For the text-containing cell, return its midpoint in (x, y) coordinate format. 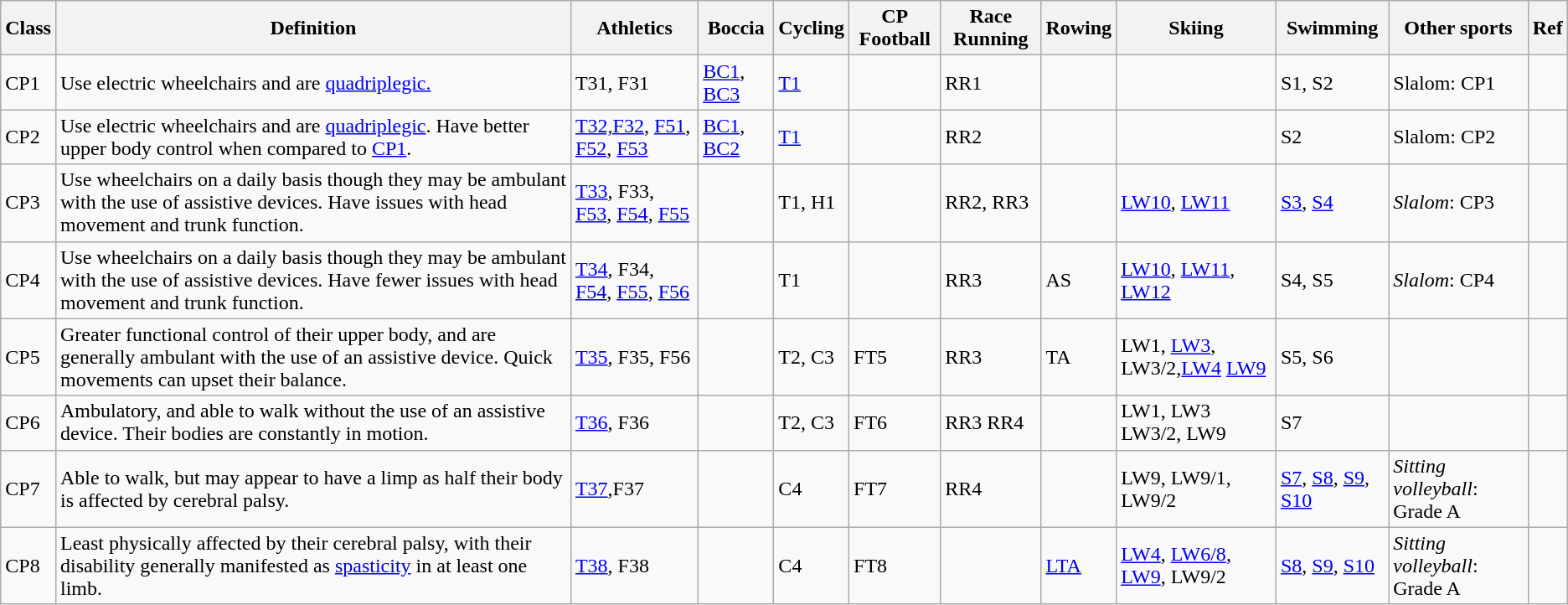
FT5 (895, 357)
S7 (1332, 422)
T31, F31 (634, 82)
Use electric wheelchairs and are quadriplegic. (313, 82)
CP5 (28, 357)
RR1 (991, 82)
Slalom: CP2 (1458, 137)
Other sports (1458, 28)
T37,F37 (634, 489)
LW9, LW9/1, LW9/2 (1196, 489)
T35, F35, F56 (634, 357)
S5, S6 (1332, 357)
LW10, LW11, LW12 (1196, 280)
CP3 (28, 203)
LW10, LW11 (1196, 203)
S1, S2 (1332, 82)
CP6 (28, 422)
RR2, RR3 (991, 203)
Able to walk, but may appear to have a limp as half their body is affected by cerebral palsy. (313, 489)
Slalom: CP3 (1458, 203)
T38, F38 (634, 566)
CP Football (895, 28)
Slalom: CP1 (1458, 82)
LW1, LW3, LW3/2,LW4 LW9 (1196, 357)
S2 (1332, 137)
Rowing (1079, 28)
Athletics (634, 28)
FT8 (895, 566)
Use electric wheelchairs and are quadriplegic. Have better upper body control when compared to CP1. (313, 137)
LW4, LW6/8, LW9, LW9/2 (1196, 566)
T34, F34, F54, F55, F56 (634, 280)
RR3 RR4 (991, 422)
Ambulatory, and able to walk without the use of an assistive device. Their bodies are constantly in motion. (313, 422)
CP1 (28, 82)
RR4 (991, 489)
T32,F32, F51, F52, F53 (634, 137)
AS (1079, 280)
TA (1079, 357)
Cycling (812, 28)
Use wheelchairs on a daily basis though they may be ambulant with the use of assistive devices. Have issues with head movement and trunk function. (313, 203)
Definition (313, 28)
Race Running (991, 28)
S4, S5 (1332, 280)
Least physically affected by their cerebral palsy, with their disability generally manifested as spasticity in at least one limb. (313, 566)
Slalom: CP4 (1458, 280)
S8, S9, S10 (1332, 566)
Class (28, 28)
S7, S8, S9, S10 (1332, 489)
CP4 (28, 280)
T33, F33, F53, F54, F55 (634, 203)
Ref (1548, 28)
LW1, LW3 LW3/2, LW9 (1196, 422)
RR2 (991, 137)
BC1, BC3 (736, 82)
CP8 (28, 566)
CP2 (28, 137)
FT6 (895, 422)
Skiing (1196, 28)
Swimming (1332, 28)
S3, S4 (1332, 203)
T1, H1 (812, 203)
CP7 (28, 489)
BC1, BC2 (736, 137)
Boccia (736, 28)
LTA (1079, 566)
FT7 (895, 489)
T36, F36 (634, 422)
